Locate the cell with the specified text and output its (x, y) center coordinate. 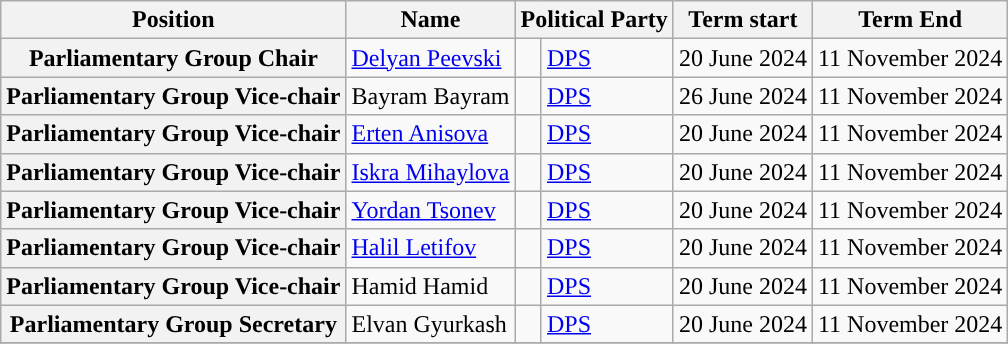
Term End (910, 20)
Erten Anisova (430, 134)
Term start (742, 20)
Elvan Gyurkash (430, 324)
Name (430, 20)
Delyan Peevski (430, 58)
Parliamentary Group Secretary (174, 324)
Parliamentary Group Chair (174, 58)
Bayram Bayram (430, 96)
Halil Letifov (430, 248)
Political Party (594, 20)
Hamid Hamid (430, 286)
Yordan Tsonev (430, 210)
Position (174, 20)
26 June 2024 (742, 96)
Iskra Mihaylova (430, 172)
